Identify which cell holds the provided text, then report its (x, y) central coordinate. 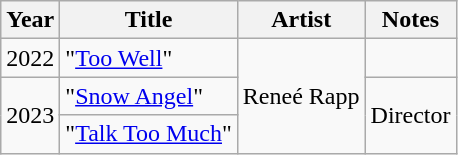
"Talk Too Much" (149, 134)
2022 (30, 58)
Director (410, 115)
"Snow Angel" (149, 96)
Year (30, 20)
Title (149, 20)
Reneé Rapp (301, 96)
"Too Well" (149, 58)
Notes (410, 20)
Artist (301, 20)
2023 (30, 115)
